Scan for the cell matching the given text and deliver its [x, y] coordinate at center. 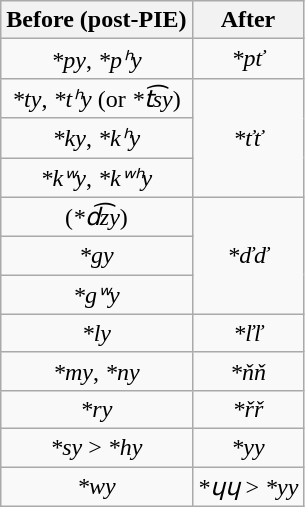
*gʷy [96, 295]
Before (post-PIE) [96, 20]
*kʷy, *kʷʰy [96, 178]
*ňň [248, 371]
*sy > *hy [96, 447]
*pť [248, 59]
*yy [248, 447]
*ry [96, 409]
(*d͡zy) [96, 217]
*wy [96, 486]
After [248, 20]
*řř [248, 409]
*gy [96, 256]
*my, *ny [96, 371]
*ďď [248, 256]
*py, *pʰy [96, 59]
*ly [96, 333]
*ľľ [248, 333]
*ɥɥ > *yy [248, 486]
*ky, *kʰy [96, 138]
*ty, *tʰy (or *t͡sy) [96, 98]
*ťť [248, 138]
